Determine the [X, Y] coordinate at the center of the cell enclosing the given text.  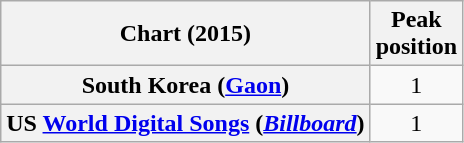
South Korea (Gaon) [186, 85]
US World Digital Songs (Billboard) [186, 123]
Peakposition [416, 34]
Chart (2015) [186, 34]
